From the cell containing the given text, extract its center point as (x, y) coordinate. 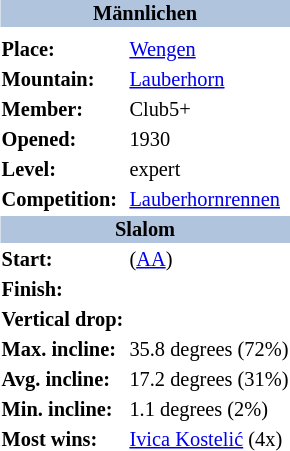
Vertical drop: (62, 320)
17.2 degrees (31%) (209, 380)
Level: (62, 170)
Finish: (62, 290)
(AA) (209, 260)
Lauberhornrennen (209, 200)
Männlichen (145, 14)
Start: (62, 260)
Competition: (62, 200)
Mountain: (62, 80)
Min. incline: (62, 410)
Opened: (62, 140)
Wengen (209, 50)
Avg. incline: (62, 380)
Member: (62, 110)
1.1 degrees (2%) (209, 410)
Slalom (145, 230)
Place: (62, 50)
35.8 degrees (72%) (209, 350)
Max. incline: (62, 350)
expert (209, 170)
1930 (209, 140)
Lauberhorn (209, 80)
Club5+ (209, 110)
